Determine the [x, y] coordinate at the center of the cell enclosing the given text.  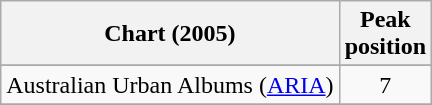
7 [385, 85]
Peakposition [385, 34]
Australian Urban Albums (ARIA) [170, 85]
Chart (2005) [170, 34]
